Determine the (x, y) coordinate at the center of the cell enclosing the given text.  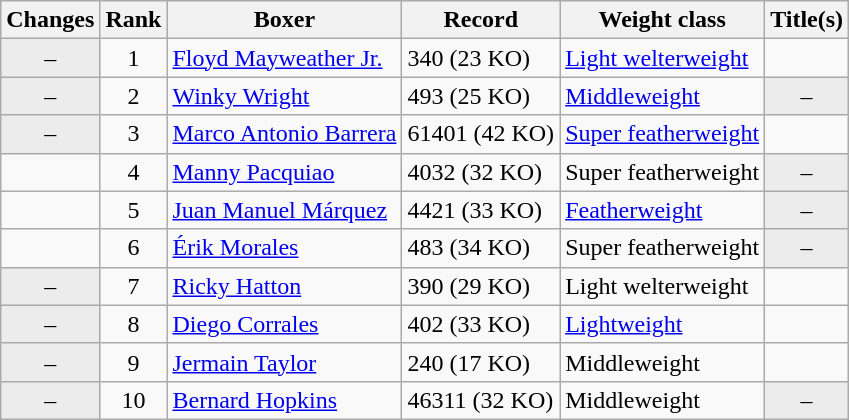
Lightweight (662, 324)
4 (134, 172)
2 (134, 96)
Title(s) (807, 20)
Marco Antonio Barrera (284, 134)
Manny Pacquiao (284, 172)
Érik Morales (284, 248)
46311 (32 KO) (481, 400)
4032 (32 KO) (481, 172)
Ricky Hatton (284, 286)
6 (134, 248)
9 (134, 362)
8 (134, 324)
390 (29 KO) (481, 286)
Floyd Mayweather Jr. (284, 58)
5 (134, 210)
Weight class (662, 20)
4421 (33 KO) (481, 210)
7 (134, 286)
Rank (134, 20)
483 (34 KO) (481, 248)
Bernard Hopkins (284, 400)
240 (17 KO) (481, 362)
340 (23 KO) (481, 58)
Winky Wright (284, 96)
402 (33 KO) (481, 324)
493 (25 KO) (481, 96)
Boxer (284, 20)
Featherweight (662, 210)
Jermain Taylor (284, 362)
1 (134, 58)
Juan Manuel Márquez (284, 210)
Changes (50, 20)
3 (134, 134)
61401 (42 KO) (481, 134)
Diego Corrales (284, 324)
10 (134, 400)
Record (481, 20)
